Provide the (X, Y) coordinate of the cell's center where the given text is located.  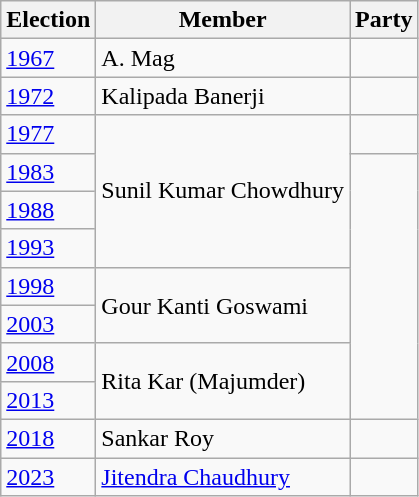
1972 (48, 96)
Kalipada Banerji (223, 96)
Sankar Roy (223, 438)
1967 (48, 58)
Election (48, 20)
Gour Kanti Goswami (223, 305)
Rita Kar (Majumder) (223, 381)
2018 (48, 438)
1998 (48, 286)
A. Mag (223, 58)
1983 (48, 172)
2013 (48, 400)
1977 (48, 134)
1993 (48, 248)
Party (384, 20)
1988 (48, 210)
2003 (48, 324)
Sunil Kumar Chowdhury (223, 191)
Member (223, 20)
Jitendra Chaudhury (223, 477)
2008 (48, 362)
2023 (48, 477)
